Output the (x, y) coordinate of the center of the cell containing the given text.  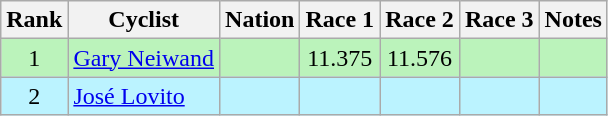
Cyclist (144, 20)
11.375 (340, 58)
Race 2 (420, 20)
José Lovito (144, 96)
Gary Neiwand (144, 58)
Nation (260, 20)
Notes (573, 20)
11.576 (420, 58)
Race 3 (499, 20)
Race 1 (340, 20)
Rank (34, 20)
2 (34, 96)
1 (34, 58)
